Provide the (X, Y) coordinate of the cell's center where the given text is located.  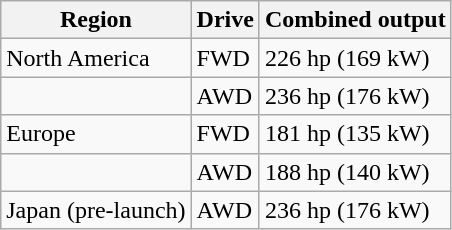
181 hp (135 kW) (355, 134)
North America (96, 58)
Drive (225, 20)
Region (96, 20)
Combined output (355, 20)
188 hp (140 kW) (355, 172)
226 hp (169 kW) (355, 58)
Europe (96, 134)
Japan (pre-launch) (96, 210)
